Return [x, y] of the center of cell containing provided text 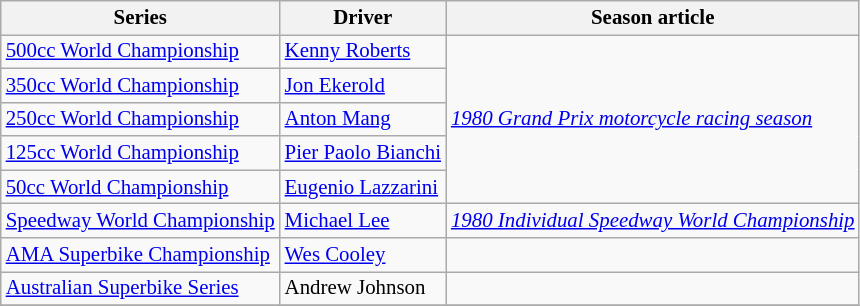
Michael Lee [363, 221]
50cc World Championship [140, 187]
Speedway World Championship [140, 221]
Pier Paolo Bianchi [363, 153]
1980 Grand Prix motorcycle racing season [653, 118]
1980 Individual Speedway World Championship [653, 221]
350cc World Championship [140, 85]
Anton Mang [363, 119]
Eugenio Lazzarini [363, 187]
125cc World Championship [140, 153]
Australian Superbike Series [140, 288]
Andrew Johnson [363, 288]
250cc World Championship [140, 119]
500cc World Championship [140, 51]
Season article [653, 18]
Series [140, 18]
Wes Cooley [363, 255]
Driver [363, 18]
Jon Ekerold [363, 85]
Kenny Roberts [363, 51]
AMA Superbike Championship [140, 255]
